For the text-containing cell, return its midpoint in [X, Y] coordinate format. 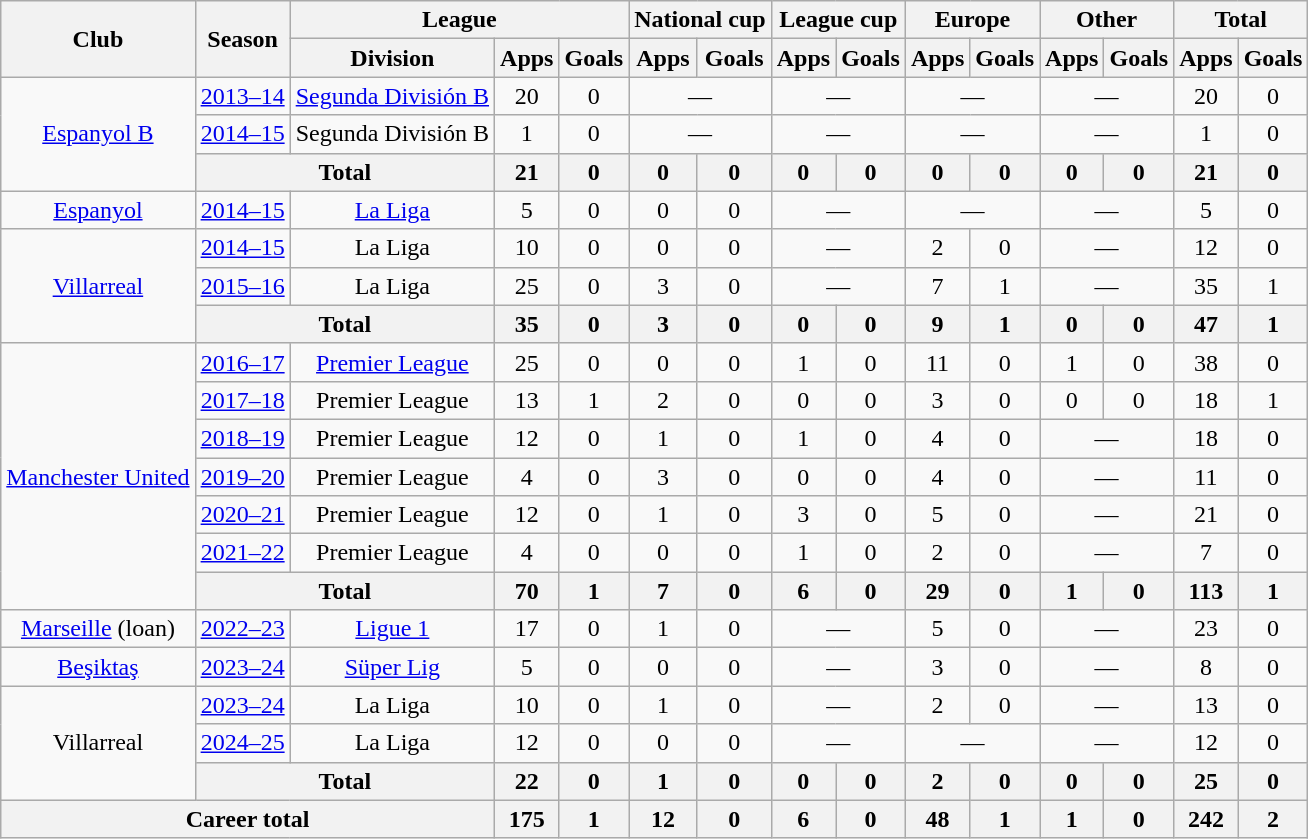
Ligue 1 [392, 629]
23 [1206, 629]
2013–14 [242, 96]
2024–25 [242, 743]
Espanyol B [98, 134]
2021–22 [242, 553]
70 [527, 591]
National cup [700, 20]
9 [937, 324]
2015–16 [242, 286]
Club [98, 39]
38 [1206, 362]
113 [1206, 591]
2022–23 [242, 629]
Marseille (loan) [98, 629]
22 [527, 781]
Season [242, 39]
Career total [248, 819]
2017–18 [242, 400]
Beşiktaş [98, 667]
2020–21 [242, 515]
29 [937, 591]
League cup [838, 20]
175 [527, 819]
242 [1206, 819]
8 [1206, 667]
Süper Lig [392, 667]
Espanyol [98, 210]
Manchester United [98, 476]
17 [527, 629]
48 [937, 819]
Europe [972, 20]
Division [392, 58]
2018–19 [242, 438]
2019–20 [242, 477]
2016–17 [242, 362]
47 [1206, 324]
League [460, 20]
Other [1107, 20]
